Output the (X, Y) coordinate of the center of the cell containing the given text.  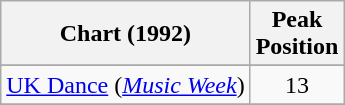
13 (297, 85)
PeakPosition (297, 34)
UK Dance (Music Week) (126, 85)
Chart (1992) (126, 34)
